Pinpoint the cell where the given text exists, returning its (x, y) midpoint coordinate. 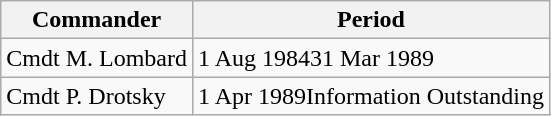
1 Apr 1989Information Outstanding (370, 96)
Cmdt P. Drotsky (97, 96)
1 Aug 198431 Mar 1989 (370, 58)
Cmdt M. Lombard (97, 58)
Commander (97, 20)
Period (370, 20)
